Locate the cell with the specified text and output its [X, Y] center coordinate. 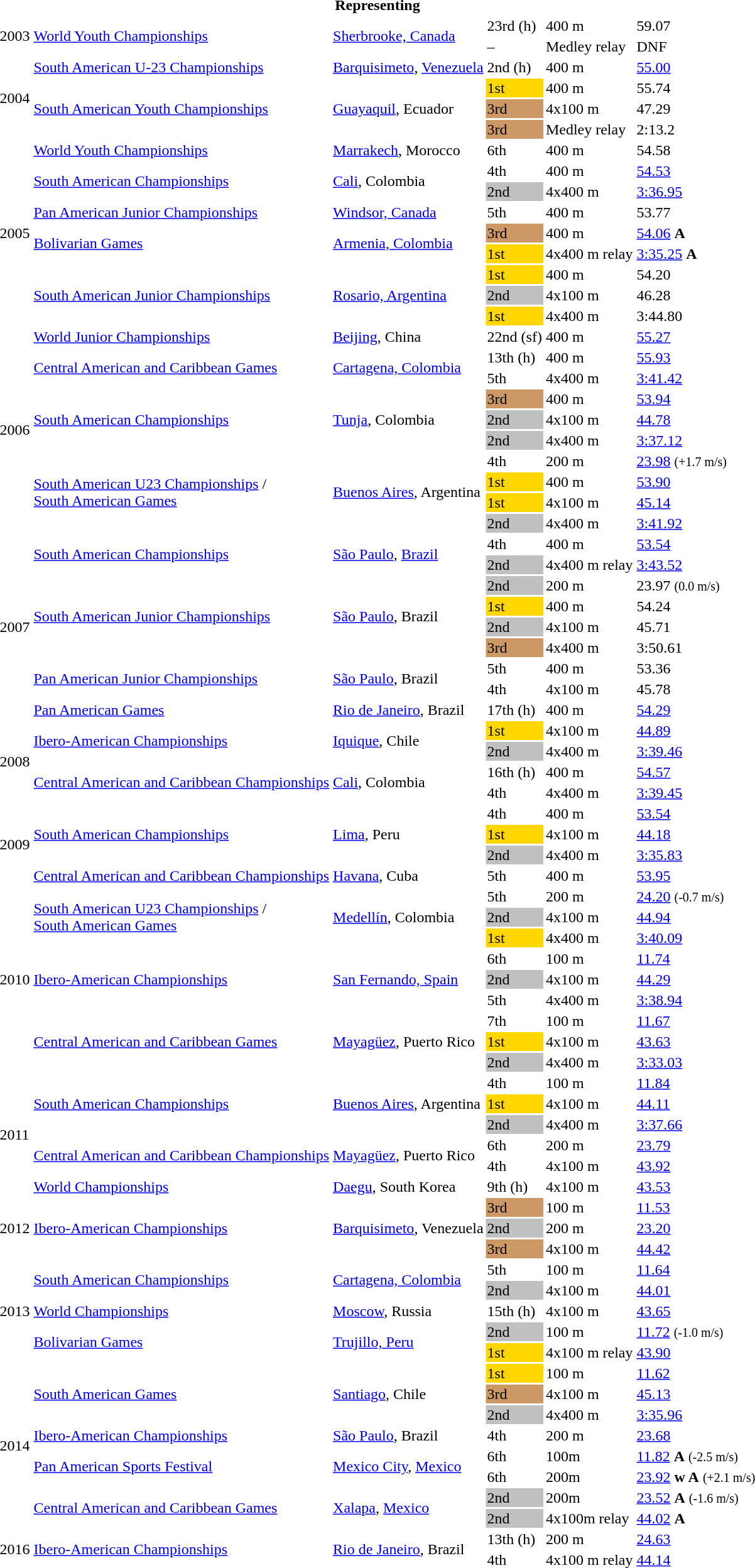
Moscow, Russia [408, 1311]
Trujillo, Peru [408, 1342]
Pan American Games [182, 710]
2nd (h) [514, 67]
Havana, Cuba [408, 876]
22nd (sf) [514, 337]
Mexico City, Mexico [408, 1466]
Lima, Peru [408, 834]
4x100 m relay [589, 1353]
Xalapa, Mexico [408, 1508]
Tunja, Colombia [408, 420]
Armenia, Colombia [408, 244]
San Fernando, Spain [408, 979]
World Junior Championships [182, 337]
Rio de Janeiro, Brazil [408, 710]
South American U-23 Championships [182, 67]
Sherbrooke, Canada [408, 36]
17th (h) [514, 710]
100m [589, 1456]
Daegu, South Korea [408, 1187]
Guayaquil, Ecuador [408, 109]
Medellín, Colombia [408, 917]
4x100m relay [589, 1518]
Santiago, Chile [408, 1394]
16th (h) [514, 772]
23rd (h) [514, 26]
Marrakech, Morocco [408, 150]
Iquique, Chile [408, 741]
Pan American Sports Festival [182, 1466]
15th (h) [514, 1311]
Windsor, Canada [408, 212]
– [514, 46]
South American Games [182, 1394]
9th (h) [514, 1187]
7th [514, 1021]
Beijing, China [408, 337]
South American Youth Championships [182, 109]
Rosario, Argentina [408, 295]
